Provide the (x, y) coordinate of the cell's center where the given text is located.  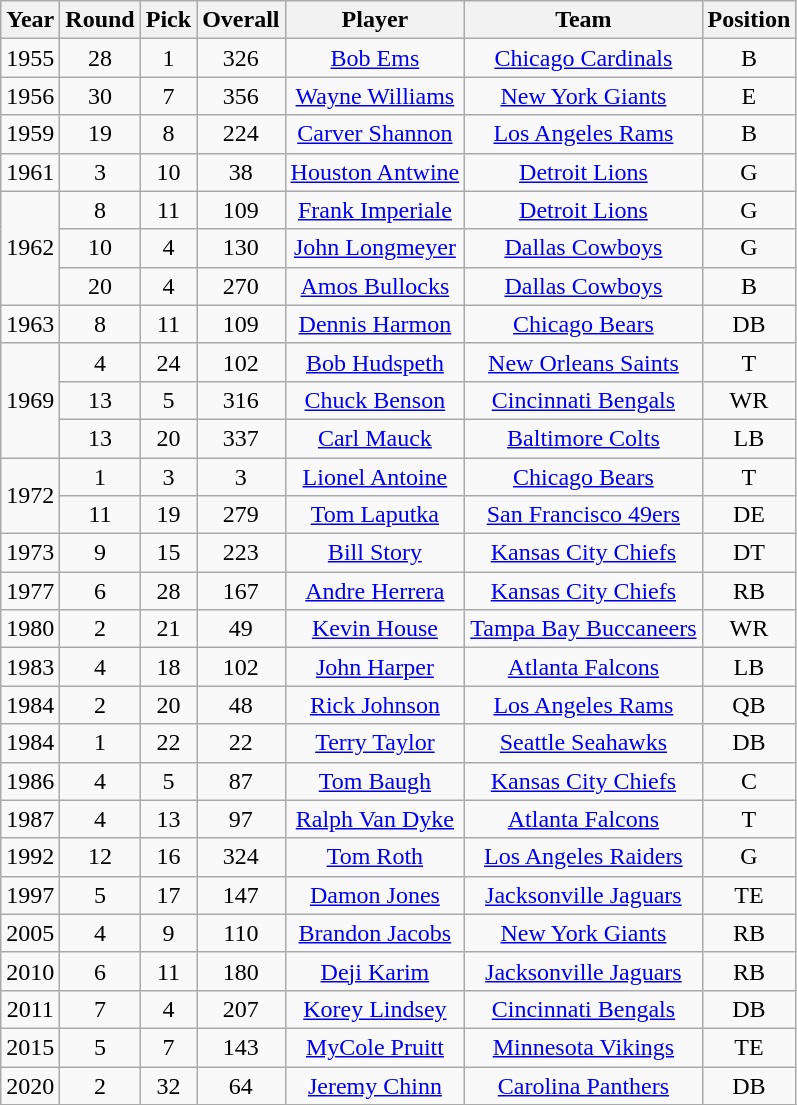
130 (241, 248)
1961 (30, 172)
Tom Laputka (375, 515)
1959 (30, 134)
Bob Ems (375, 58)
2010 (30, 971)
21 (168, 629)
17 (168, 895)
Andre Herrera (375, 591)
18 (168, 667)
DE (749, 515)
Overall (241, 20)
Wayne Williams (375, 96)
147 (241, 895)
San Francisco 49ers (584, 515)
16 (168, 857)
1987 (30, 819)
87 (241, 781)
Los Angeles Raiders (584, 857)
1963 (30, 324)
356 (241, 96)
Houston Antwine (375, 172)
1992 (30, 857)
Amos Bullocks (375, 286)
326 (241, 58)
38 (241, 172)
49 (241, 629)
224 (241, 134)
Damon Jones (375, 895)
1973 (30, 553)
Tampa Bay Buccaneers (584, 629)
1980 (30, 629)
QB (749, 705)
Rick Johnson (375, 705)
Minnesota Vikings (584, 1047)
223 (241, 553)
270 (241, 286)
316 (241, 400)
New Orleans Saints (584, 362)
2005 (30, 933)
97 (241, 819)
1969 (30, 400)
110 (241, 933)
Carolina Panthers (584, 1085)
Player (375, 20)
John Harper (375, 667)
167 (241, 591)
337 (241, 438)
1983 (30, 667)
Bob Hudspeth (375, 362)
Jeremy Chinn (375, 1085)
Korey Lindsey (375, 1009)
Bill Story (375, 553)
C (749, 781)
2015 (30, 1047)
24 (168, 362)
15 (168, 553)
180 (241, 971)
143 (241, 1047)
324 (241, 857)
48 (241, 705)
Carl Mauck (375, 438)
1962 (30, 248)
Frank Imperiale (375, 210)
Deji Karim (375, 971)
Year (30, 20)
John Longmeyer (375, 248)
Tom Roth (375, 857)
Pick (168, 20)
Chicago Cardinals (584, 58)
DT (749, 553)
2020 (30, 1085)
1977 (30, 591)
279 (241, 515)
E (749, 96)
Kevin House (375, 629)
MyCole Pruitt (375, 1047)
Ralph Van Dyke (375, 819)
1986 (30, 781)
12 (100, 857)
Terry Taylor (375, 743)
Chuck Benson (375, 400)
Baltimore Colts (584, 438)
1972 (30, 496)
Lionel Antoine (375, 477)
2011 (30, 1009)
207 (241, 1009)
Dennis Harmon (375, 324)
Round (100, 20)
1956 (30, 96)
32 (168, 1085)
64 (241, 1085)
Team (584, 20)
1955 (30, 58)
30 (100, 96)
Seattle Seahawks (584, 743)
Carver Shannon (375, 134)
Position (749, 20)
Tom Baugh (375, 781)
Brandon Jacobs (375, 933)
1997 (30, 895)
